Determine the [x, y] coordinate at the center of the cell enclosing the given text.  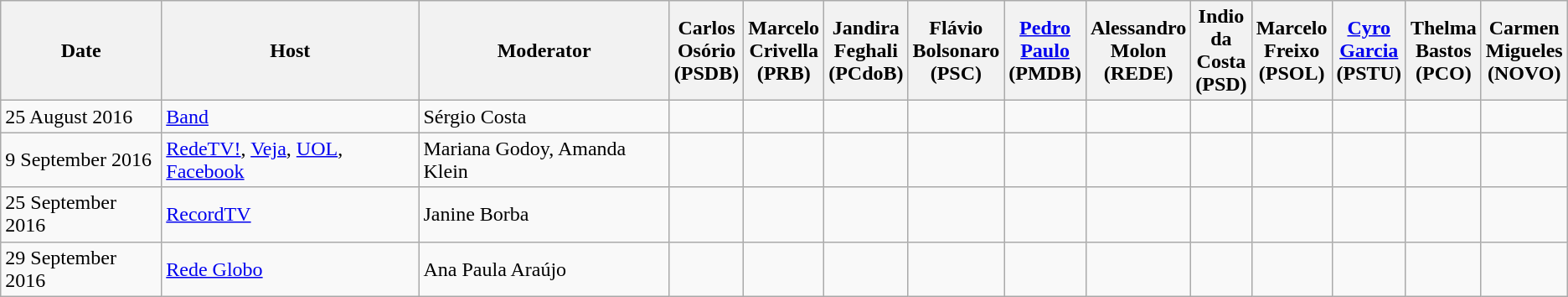
25 August 2016 [81, 117]
Moderator [544, 50]
9 September 2016 [81, 159]
Date [81, 50]
Flávio Bolsonaro (PSC) [957, 50]
Thelma Bastos (PCO) [1443, 50]
Marcelo Crivella (PRB) [784, 50]
Ana Paula Araújo [544, 268]
Band [290, 117]
Mariana Godoy, Amanda Klein [544, 159]
Pedro Paulo (PMDB) [1045, 50]
29 September 2016 [81, 268]
Jandira Feghali (PCdoB) [866, 50]
Janine Borba [544, 215]
Sérgio Costa [544, 117]
Alessandro Molon (REDE) [1137, 50]
RedeTV!, Veja, UOL, Facebook [290, 159]
Host [290, 50]
Cyro Garcia (PSTU) [1369, 50]
Marcelo Freixo (PSOL) [1292, 50]
Rede Globo [290, 268]
Carmen Migueles (NOVO) [1524, 50]
Indio da Costa (PSD) [1221, 50]
RecordTV [290, 215]
Carlos Osório (PSDB) [706, 50]
25 September 2016 [81, 215]
